Search for the cell housing the specified text and yield its (X, Y) center coordinate. 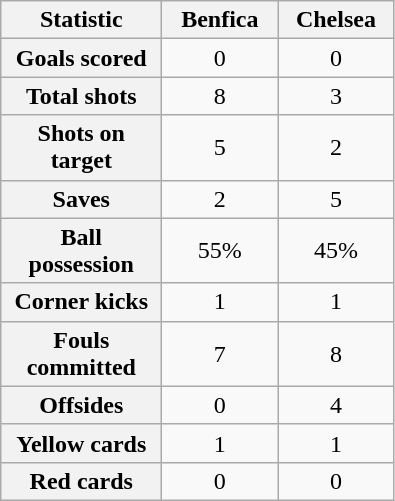
45% (336, 250)
Ball possession (82, 250)
Corner kicks (82, 302)
Benfica (220, 20)
Shots on target (82, 148)
Offsides (82, 405)
Chelsea (336, 20)
Yellow cards (82, 443)
Red cards (82, 481)
Total shots (82, 96)
4 (336, 405)
Fouls committed (82, 354)
3 (336, 96)
Saves (82, 199)
Statistic (82, 20)
Goals scored (82, 58)
7 (220, 354)
55% (220, 250)
